Search for the cell housing the specified text and yield its (x, y) center coordinate. 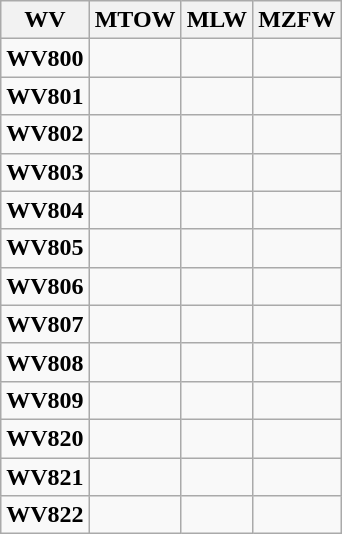
WV800 (45, 58)
WV821 (45, 477)
WV804 (45, 210)
MTOW (135, 20)
MZFW (297, 20)
WV809 (45, 400)
WV806 (45, 286)
WV802 (45, 134)
WV822 (45, 515)
WV808 (45, 362)
WV820 (45, 438)
MLW (217, 20)
WV807 (45, 324)
WV803 (45, 172)
WV805 (45, 248)
WV (45, 20)
WV801 (45, 96)
